Identify which cell holds the provided text, then report its (x, y) central coordinate. 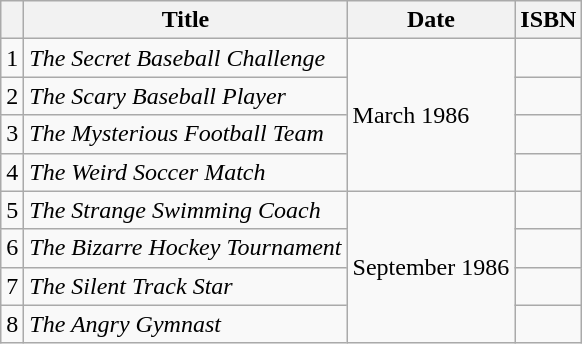
2 (12, 96)
The Secret Baseball Challenge (186, 58)
8 (12, 324)
March 1986 (431, 115)
Title (186, 20)
5 (12, 210)
3 (12, 134)
September 1986 (431, 267)
1 (12, 58)
ISBN (548, 20)
The Bizarre Hockey Tournament (186, 248)
The Scary Baseball Player (186, 96)
The Silent Track Star (186, 286)
7 (12, 286)
6 (12, 248)
The Strange Swimming Coach (186, 210)
The Angry Gymnast (186, 324)
The Mysterious Football Team (186, 134)
4 (12, 172)
Date (431, 20)
The Weird Soccer Match (186, 172)
